Provide the (x, y) coordinate of the cell's center where the given text is located.  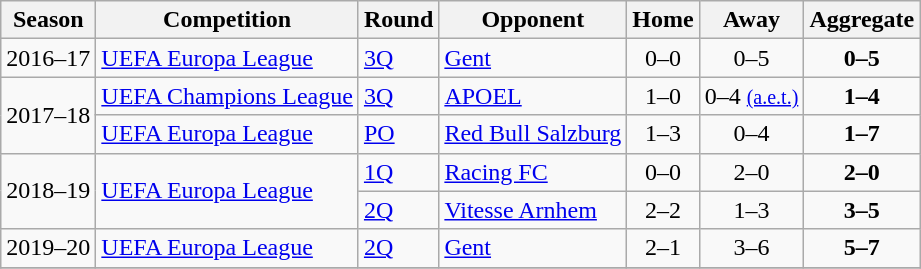
2018–19 (48, 191)
0–4 (a.e.t.) (752, 96)
1Q (398, 172)
1–4 (862, 96)
2016–17 (48, 58)
Competition (228, 20)
Round (398, 20)
Away (752, 20)
Red Bull Salzburg (533, 134)
5–7 (862, 248)
Season (48, 20)
UEFA Champions League (228, 96)
1–0 (663, 96)
Racing FC (533, 172)
2–2 (663, 210)
Aggregate (862, 20)
3–5 (862, 210)
Opponent (533, 20)
3–6 (752, 248)
Vitesse Arnhem (533, 210)
0–4 (752, 134)
Home (663, 20)
2019–20 (48, 248)
1–7 (862, 134)
2–1 (663, 248)
APOEL (533, 96)
PO (398, 134)
2017–18 (48, 115)
